Return (x, y) of the center of cell containing provided text 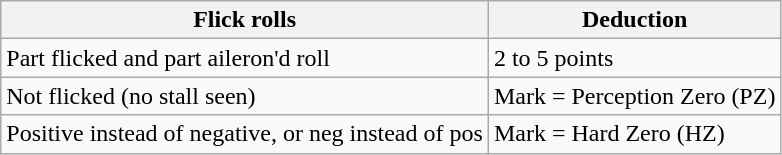
Not flicked (no stall seen) (245, 96)
Mark = Hard Zero (HZ) (634, 134)
2 to 5 points (634, 58)
Flick rolls (245, 20)
Mark = Perception Zero (PZ) (634, 96)
Part flicked and part aileron'd roll (245, 58)
Positive instead of negative, or neg instead of pos (245, 134)
Deduction (634, 20)
